Identify which cell holds the provided text, then report its (x, y) central coordinate. 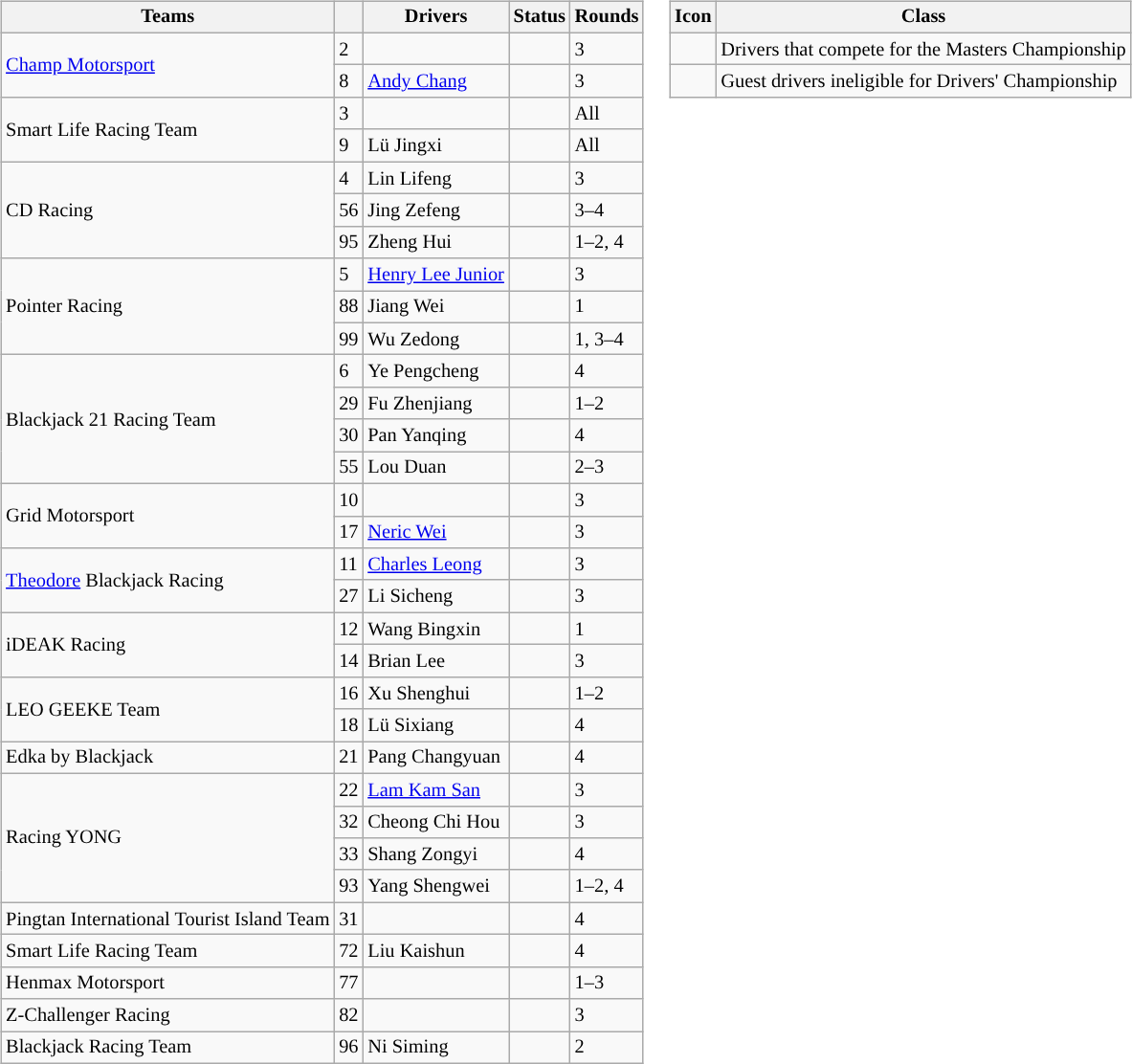
Champ Motorsport (167, 65)
LEO GEEKE Team (167, 708)
6 (348, 371)
Blackjack Racing Team (167, 1048)
Jiang Wei (435, 307)
96 (348, 1048)
30 (348, 435)
Drivers that compete for the Masters Championship (922, 49)
99 (348, 339)
31 (348, 919)
CD Racing (167, 211)
12 (348, 629)
8 (348, 81)
22 (348, 789)
55 (348, 468)
5 (348, 275)
Class (922, 17)
Status (540, 17)
29 (348, 404)
Lü Sixiang (435, 725)
1, 3–4 (607, 339)
Z-Challenger Racing (167, 1015)
Wu Zedong (435, 339)
Blackjack 21 Racing Team (167, 419)
Drivers (435, 17)
Pan Yanqing (435, 435)
Li Sicheng (435, 596)
82 (348, 1015)
Fu Zhenjiang (435, 404)
Guest drivers ineligible for Drivers' Championship (922, 81)
Grid Motorsport (167, 515)
Xu Shenghui (435, 693)
Pang Changyuan (435, 758)
1–3 (607, 983)
95 (348, 242)
Lou Duan (435, 468)
14 (348, 661)
33 (348, 854)
9 (348, 145)
11 (348, 565)
Racing YONG (167, 838)
Pointer Racing (167, 306)
Lin Lifeng (435, 178)
iDEAK Racing (167, 645)
27 (348, 596)
Edka by Blackjack (167, 758)
Theodore Blackjack Racing (167, 580)
Jing Zefeng (435, 211)
72 (348, 951)
56 (348, 211)
Andy Chang (435, 81)
Lam Kam San (435, 789)
88 (348, 307)
3–4 (607, 211)
Liu Kaishun (435, 951)
Shang Zongyi (435, 854)
21 (348, 758)
16 (348, 693)
Zheng Hui (435, 242)
Henmax Motorsport (167, 983)
2–3 (607, 468)
17 (348, 532)
Brian Lee (435, 661)
10 (348, 499)
32 (348, 822)
77 (348, 983)
Ye Pengcheng (435, 371)
Icon (693, 17)
Teams (167, 17)
Rounds (607, 17)
93 (348, 886)
Neric Wei (435, 532)
Yang Shengwei (435, 886)
Wang Bingxin (435, 629)
Cheong Chi Hou (435, 822)
Henry Lee Junior (435, 275)
Pingtan International Tourist Island Team (167, 919)
Lü Jingxi (435, 145)
Ni Siming (435, 1048)
Charles Leong (435, 565)
18 (348, 725)
